For the text-containing cell, return its midpoint in (X, Y) coordinate format. 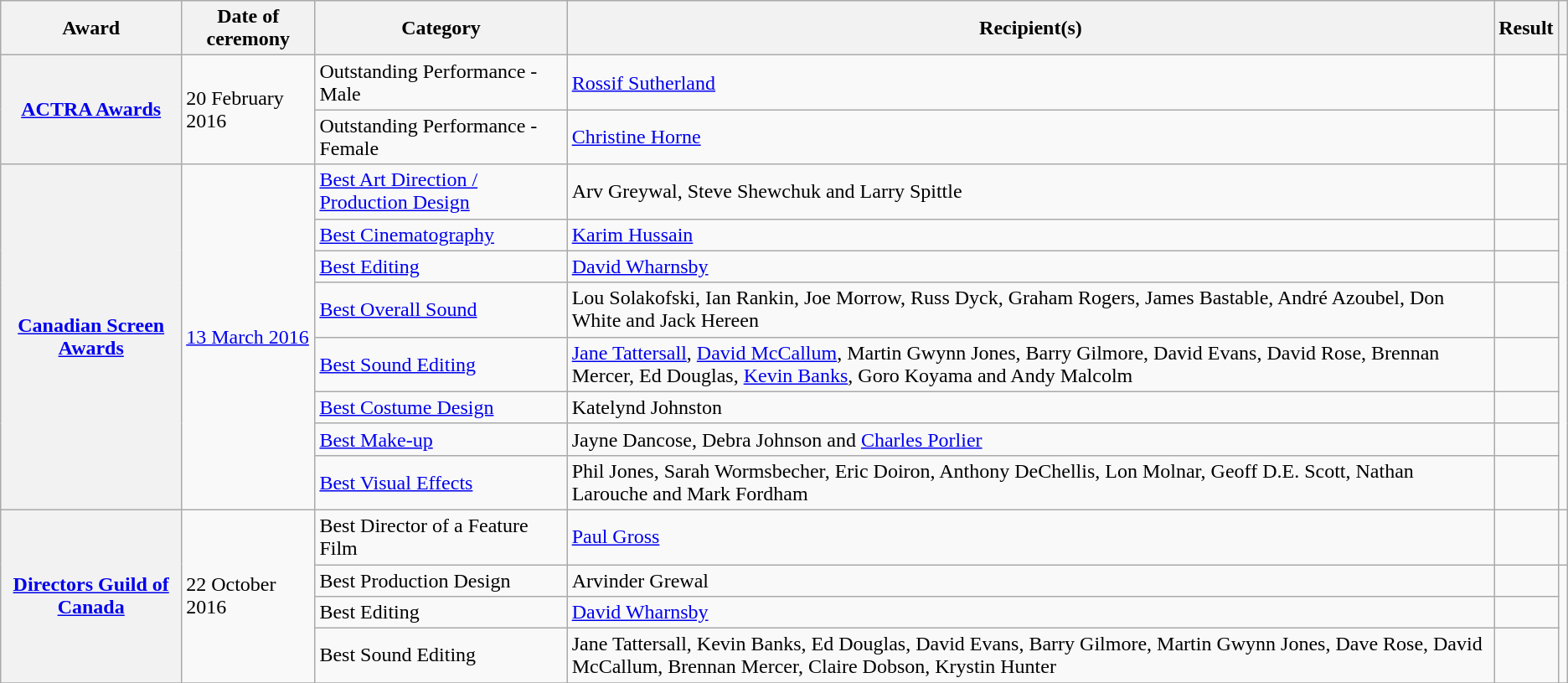
13 March 2016 (248, 337)
Best Director of a Feature Film (441, 536)
Result (1526, 28)
Karim Hussain (1030, 235)
Best Production Design (441, 581)
Award (91, 28)
Directors Guild of Canada (91, 596)
Canadian Screen Awards (91, 337)
Phil Jones, Sarah Wormsbecher, Eric Doiron, Anthony DeChellis, Lon Molnar, Geoff D.E. Scott, Nathan Larouche and Mark Fordham (1030, 483)
Lou Solakofski, Ian Rankin, Joe Morrow, Russ Dyck, Graham Rogers, James Bastable, André Azoubel, Don White and Jack Hereen (1030, 310)
Best Overall Sound (441, 310)
Jayne Dancose, Debra Johnson and Charles Porlier (1030, 439)
22 October 2016 (248, 596)
Outstanding Performance - Female (441, 137)
Best Make-up (441, 439)
Date of ceremony (248, 28)
ACTRA Awards (91, 110)
Best Costume Design (441, 407)
Best Art Direction / Production Design (441, 191)
Outstanding Performance - Male (441, 82)
Arvinder Grewal (1030, 581)
Arv Greywal, Steve Shewchuk and Larry Spittle (1030, 191)
Best Visual Effects (441, 483)
Paul Gross (1030, 536)
Katelynd Johnston (1030, 407)
Rossif Sutherland (1030, 82)
20 February 2016 (248, 110)
Recipient(s) (1030, 28)
Christine Horne (1030, 137)
Category (441, 28)
Best Cinematography (441, 235)
